Pinpoint the cell where the given text exists, returning its [x, y] midpoint coordinate. 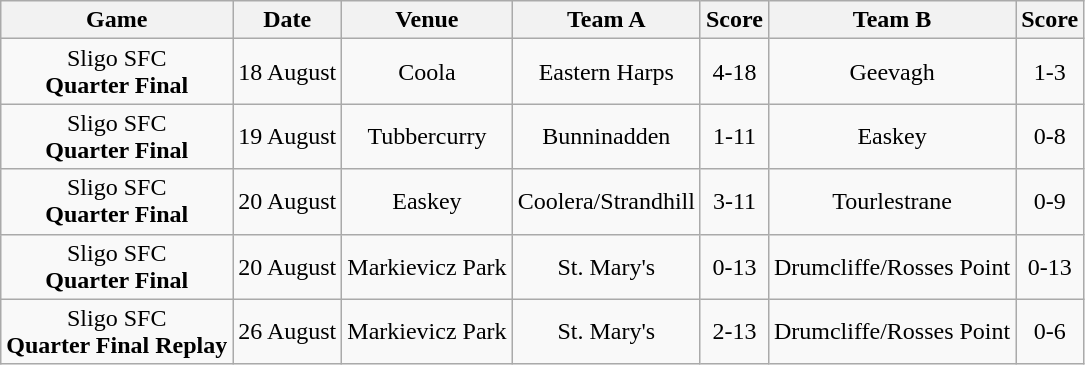
1-3 [1050, 72]
Eastern Harps [606, 72]
Team B [892, 20]
18 August [288, 72]
19 August [288, 136]
1-11 [734, 136]
Sligo SFCQuarter Final Replay [117, 332]
4-18 [734, 72]
Tubbercurry [427, 136]
Game [117, 20]
2-13 [734, 332]
0-8 [1050, 136]
3-11 [734, 202]
0-9 [1050, 202]
Coolera/Strandhill [606, 202]
Tourlestrane [892, 202]
0-6 [1050, 332]
Bunninadden [606, 136]
Date [288, 20]
26 August [288, 332]
Venue [427, 20]
Geevagh [892, 72]
Coola [427, 72]
Team A [606, 20]
